Output the (X, Y) coordinate of the center of the cell containing the given text.  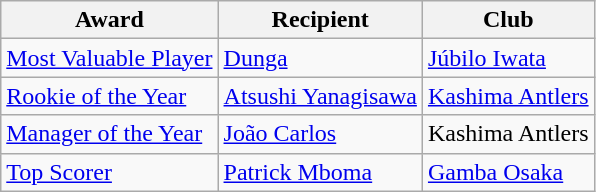
Atsushi Yanagisawa (320, 96)
Top Scorer (110, 172)
Award (110, 20)
João Carlos (320, 134)
Club (508, 20)
Gamba Osaka (508, 172)
Most Valuable Player (110, 58)
Manager of the Year (110, 134)
Recipient (320, 20)
Júbilo Iwata (508, 58)
Dunga (320, 58)
Rookie of the Year (110, 96)
Patrick Mboma (320, 172)
